Scan for the cell matching the given text and deliver its [x, y] coordinate at center. 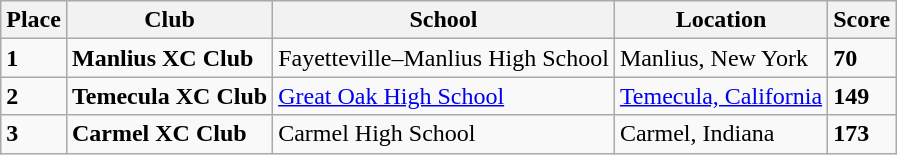
Carmel XC Club [169, 134]
Place [34, 20]
1 [34, 58]
2 [34, 96]
Carmel High School [444, 134]
School [444, 20]
Manlius XC Club [169, 58]
Location [720, 20]
Score [862, 20]
Fayetteville–Manlius High School [444, 58]
Great Oak High School [444, 96]
Temecula, California [720, 96]
Temecula XC Club [169, 96]
Club [169, 20]
173 [862, 134]
149 [862, 96]
70 [862, 58]
3 [34, 134]
Manlius, New York [720, 58]
Carmel, Indiana [720, 134]
